For the text-containing cell, return its midpoint in (X, Y) coordinate format. 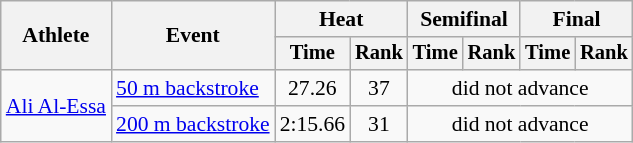
Final (576, 19)
27.26 (312, 88)
31 (379, 124)
Athlete (56, 36)
37 (379, 88)
200 m backstroke (193, 124)
Event (193, 36)
Semifinal (464, 19)
Heat (342, 19)
50 m backstroke (193, 88)
Ali Al-Essa (56, 106)
2:15.66 (312, 124)
